Return [x, y] of the center of cell containing provided text 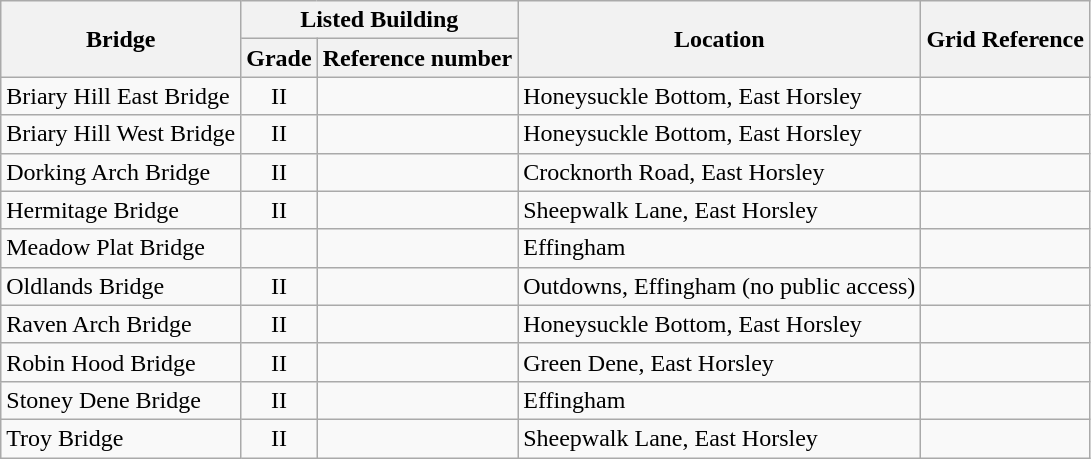
Troy Bridge [121, 438]
Stoney Dene Bridge [121, 400]
Bridge [121, 39]
Briary Hill East Bridge [121, 96]
Briary Hill West Bridge [121, 134]
Hermitage Bridge [121, 210]
Meadow Plat Bridge [121, 248]
Raven Arch Bridge [121, 324]
Robin Hood Bridge [121, 362]
Crocknorth Road, East Horsley [720, 172]
Listed Building [380, 20]
Location [720, 39]
Dorking Arch Bridge [121, 172]
Grade [279, 58]
Reference number [418, 58]
Green Dene, East Horsley [720, 362]
Grid Reference [1006, 39]
Outdowns, Effingham (no public access) [720, 286]
Oldlands Bridge [121, 286]
